Determine the [x, y] coordinate at the center of the cell enclosing the given text.  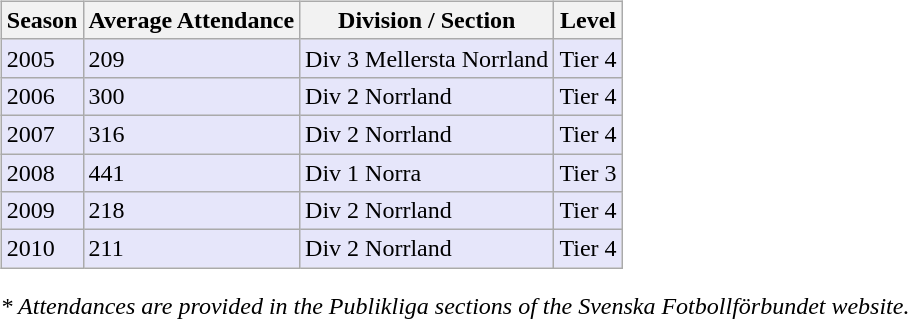
300 [192, 96]
2010 [42, 249]
2005 [42, 58]
Division / Section [427, 20]
2006 [42, 96]
Tier 3 [588, 173]
Level [588, 20]
441 [192, 173]
Season [42, 20]
316 [192, 134]
2007 [42, 134]
Div 3 Mellersta Norrland [427, 58]
209 [192, 58]
2009 [42, 211]
218 [192, 211]
211 [192, 249]
Average Attendance [192, 20]
Div 1 Norra [427, 173]
2008 [42, 173]
